Return the (X, Y) coordinate for the center point of the cell that contains the specified text.  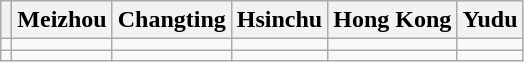
Yudu (490, 20)
Meizhou (62, 20)
Hsinchu (279, 20)
Hong Kong (392, 20)
Changting (172, 20)
